Determine the [x, y] coordinate at the center of the cell enclosing the given text.  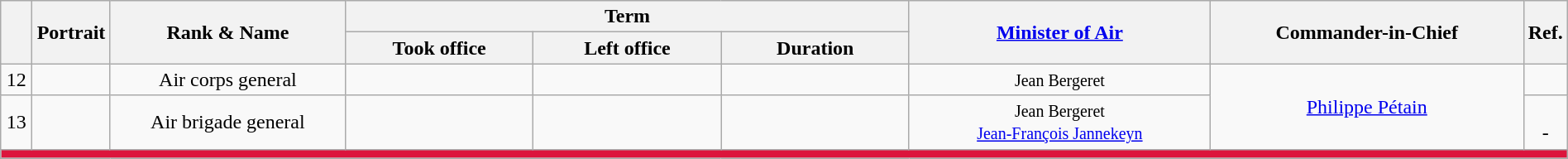
Philippe Pétain [1366, 106]
Rank & Name [227, 32]
Left office [627, 48]
13 [17, 123]
- [1545, 123]
12 [17, 79]
Jean Bergeret [1059, 79]
Portrait [71, 32]
Jean BergeretJean-François Jannekeyn [1059, 123]
Air brigade general [227, 123]
Air corps general [227, 79]
Term [627, 17]
Duration [815, 48]
Commander-in-Chief [1366, 32]
Ref. [1545, 32]
Minister of Air [1059, 32]
Took office [438, 48]
